Detect which cell encompasses the target text, then output its (X, Y) center coordinate. 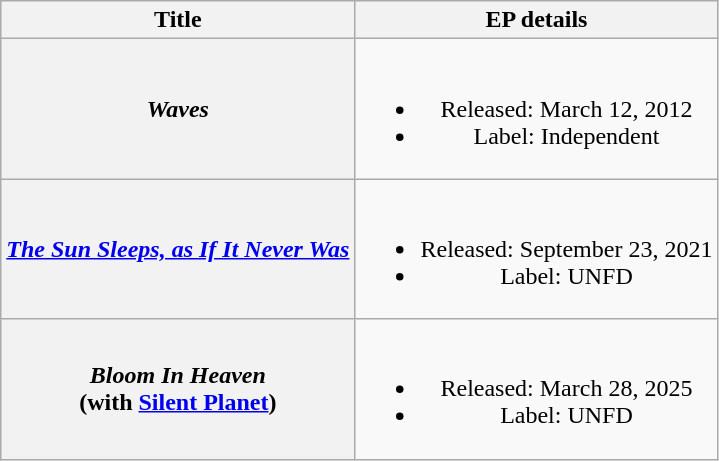
Released: March 12, 2012Label: Independent (536, 109)
Waves (178, 109)
EP details (536, 20)
Bloom In Heaven (with Silent Planet) (178, 389)
Released: March 28, 2025Label: UNFD (536, 389)
Title (178, 20)
Released: September 23, 2021Label: UNFD (536, 249)
The Sun Sleeps, as If It Never Was (178, 249)
